Identify which cell holds the provided text, then report its [X, Y] central coordinate. 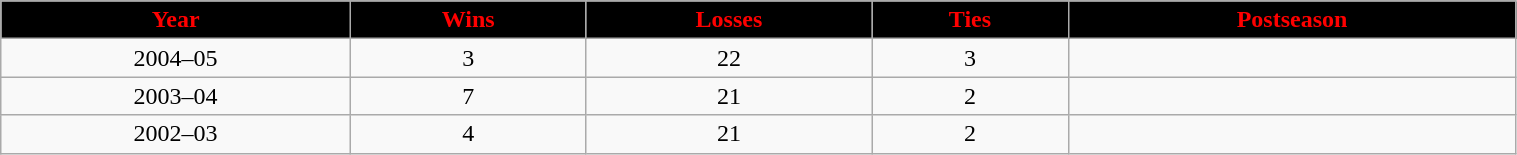
2003–04 [176, 96]
22 [729, 58]
2002–03 [176, 134]
Year [176, 20]
Ties [970, 20]
Postseason [1292, 20]
Wins [468, 20]
7 [468, 96]
2004–05 [176, 58]
Losses [729, 20]
4 [468, 134]
